Output the [x, y] coordinate of the center of the cell containing the given text.  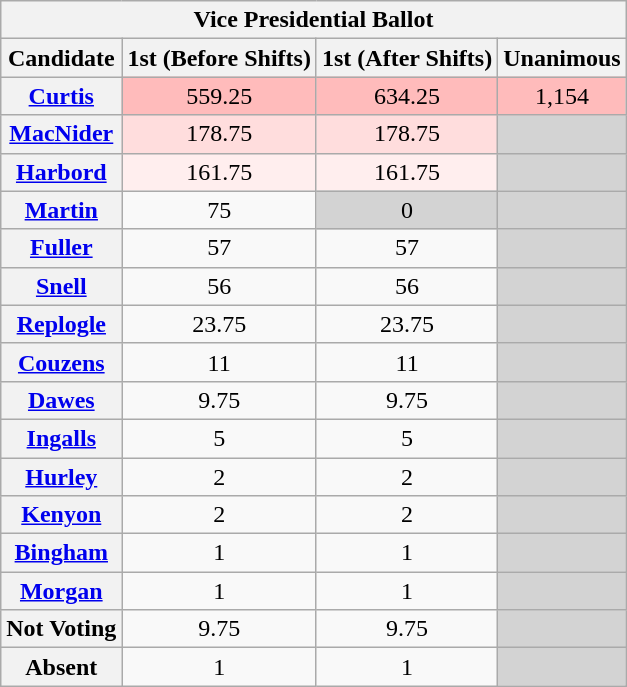
Curtis [62, 96]
Couzens [62, 362]
Snell [62, 286]
1st (Before Shifts) [220, 58]
Candidate [62, 58]
Absent [62, 667]
Unanimous [562, 58]
MacNider [62, 134]
Harbord [62, 172]
Ingalls [62, 438]
559.25 [220, 96]
1,154 [562, 96]
1st (After Shifts) [406, 58]
Not Voting [62, 629]
Kenyon [62, 515]
Morgan [62, 591]
Hurley [62, 477]
Replogle [62, 324]
Bingham [62, 553]
Dawes [62, 400]
Vice Presidential Ballot [314, 20]
Fuller [62, 248]
Martin [62, 210]
0 [406, 210]
75 [220, 210]
634.25 [406, 96]
